Identify which cell holds the provided text, then report its [X, Y] central coordinate. 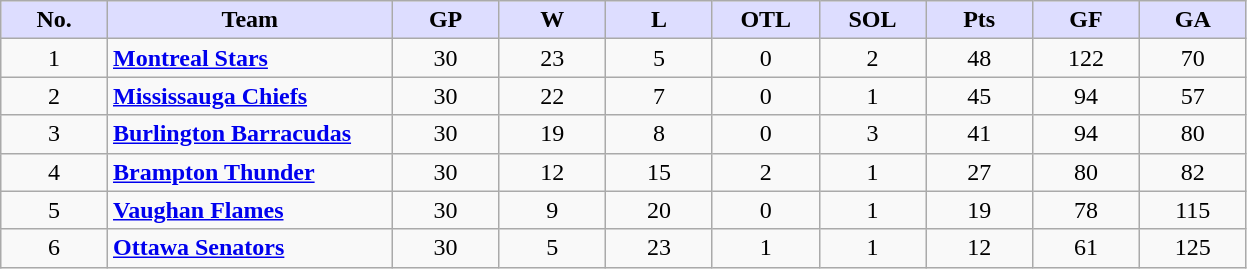
61 [1086, 248]
41 [980, 134]
W [552, 20]
20 [660, 210]
8 [660, 134]
122 [1086, 58]
GF [1086, 20]
GA [1192, 20]
Vaughan Flames [250, 210]
OTL [766, 20]
15 [660, 172]
Brampton Thunder [250, 172]
6 [54, 248]
GP [446, 20]
45 [980, 96]
57 [1192, 96]
Montreal Stars [250, 58]
48 [980, 58]
9 [552, 210]
125 [1192, 248]
27 [980, 172]
78 [1086, 210]
Ottawa Senators [250, 248]
Burlington Barracudas [250, 134]
SOL [872, 20]
4 [54, 172]
22 [552, 96]
Pts [980, 20]
Team [250, 20]
7 [660, 96]
Mississauga Chiefs [250, 96]
115 [1192, 210]
70 [1192, 58]
No. [54, 20]
L [660, 20]
82 [1192, 172]
